Determine the (X, Y) coordinate at the center of the cell enclosing the given text.  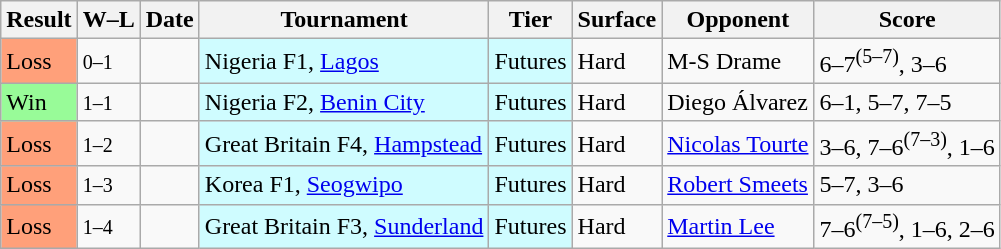
Win (39, 102)
Korea F1, Seogwipo (344, 185)
Nicolas Tourte (738, 144)
Tournament (344, 20)
Diego Álvarez (738, 102)
Martin Lee (738, 226)
Opponent (738, 20)
M-S Drame (738, 62)
Tier (530, 20)
1–4 (108, 226)
3–6, 7–6(7–3), 1–6 (907, 144)
6–1, 5–7, 7–5 (907, 102)
1–3 (108, 185)
1–1 (108, 102)
Surface (617, 20)
W–L (108, 20)
Nigeria F1, Lagos (344, 62)
7–6(7–5), 1–6, 2–6 (907, 226)
0–1 (108, 62)
Date (170, 20)
Score (907, 20)
Robert Smeets (738, 185)
Great Britain F3, Sunderland (344, 226)
6–7(5–7), 3–6 (907, 62)
5–7, 3–6 (907, 185)
Result (39, 20)
Great Britain F4, Hampstead (344, 144)
Nigeria F2, Benin City (344, 102)
1–2 (108, 144)
